For the text-containing cell, return its midpoint in [X, Y] coordinate format. 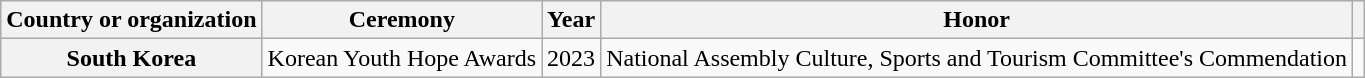
Honor [977, 20]
South Korea [132, 58]
Korean Youth Hope Awards [402, 58]
National Assembly Culture, Sports and Tourism Committee's Commendation [977, 58]
Country or organization [132, 20]
Year [572, 20]
Ceremony [402, 20]
2023 [572, 58]
